Extract the [X, Y] coordinate from the center of the cell holding the provided text.  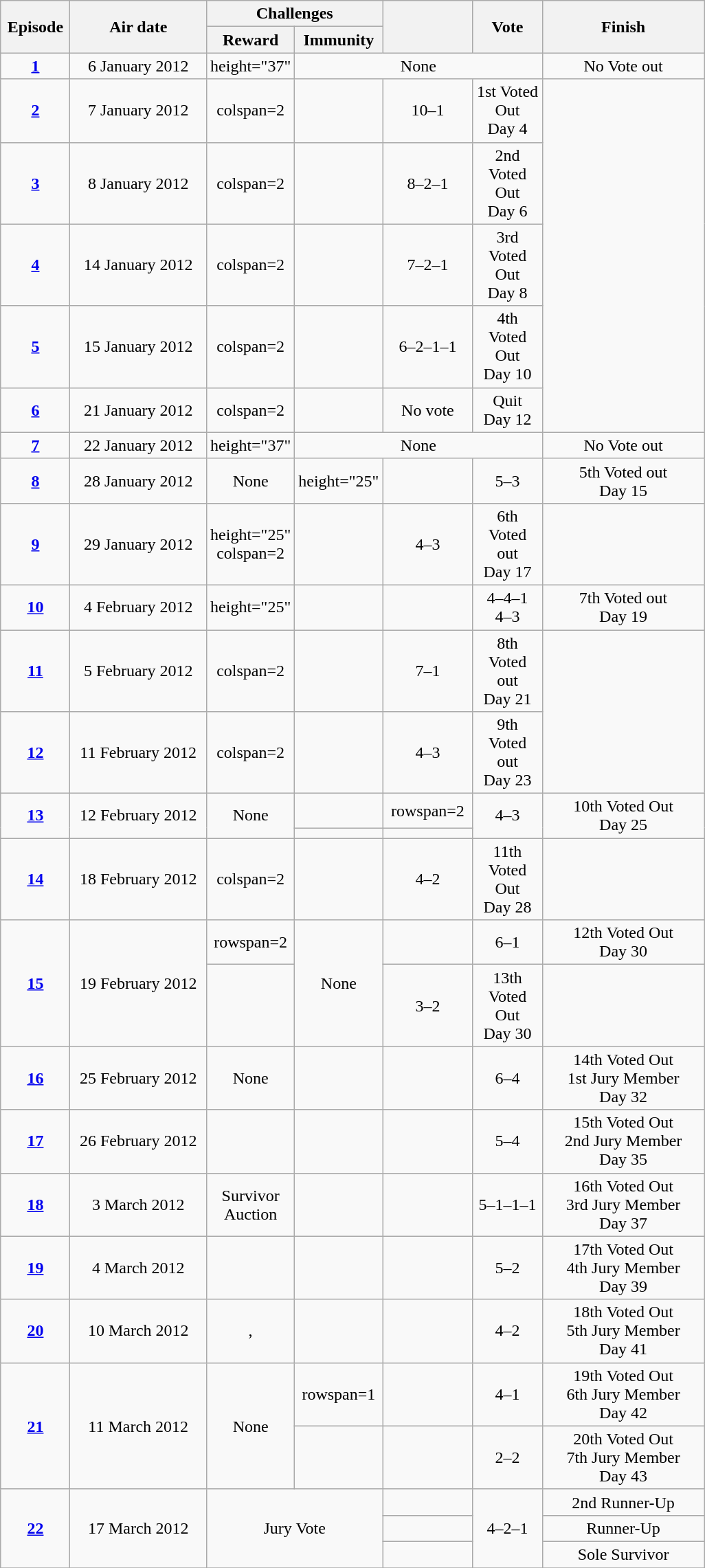
9 [36, 544]
12th Voted OutDay 30 [623, 943]
13 [36, 816]
No vote [427, 410]
3rd Voted OutDay 8 [507, 265]
17 March 2012 [139, 1528]
5–1–1–1 [507, 1205]
12 February 2012 [139, 816]
4–4–14–3 [507, 607]
8–2–1 [427, 183]
11 [36, 671]
18th Voted Out5th Jury Member Day 41 [623, 1331]
12 [36, 753]
4th Voted OutDay 10 [507, 346]
3 [36, 183]
5 [36, 346]
4 February 2012 [139, 607]
4–1 [507, 1394]
15 [36, 983]
Finish [623, 27]
10 March 2012 [139, 1331]
17 [36, 1141]
10th Voted OutDay 25 [623, 816]
19 [36, 1268]
8th Voted out Day 21 [507, 671]
4 [36, 265]
7 [36, 445]
rowspan=1 [339, 1394]
6–2–1–1 [427, 346]
11 February 2012 [139, 753]
19th Voted Out6th Jury Member Day 42 [623, 1394]
6–4 [507, 1078]
5th Voted out Day 15 [623, 481]
15th Voted Out2nd Jury Member Day 35 [623, 1141]
18 [36, 1205]
21 [36, 1426]
2–2 [507, 1457]
6–1 [507, 943]
4–2–1 [507, 1528]
22 January 2012 [139, 445]
16 [36, 1078]
3 March 2012 [139, 1205]
21 January 2012 [139, 410]
2 [36, 111]
18 February 2012 [139, 880]
7–1 [427, 671]
Air date [139, 27]
20th Voted Out7th Jury Member Day 43 [623, 1457]
5 February 2012 [139, 671]
8 [36, 481]
Reward [251, 40]
5–2 [507, 1268]
Vote [507, 27]
22 [36, 1528]
4 March 2012 [139, 1268]
7th Voted out Day 19 [623, 607]
6 [36, 410]
Immunity [339, 40]
15 January 2012 [139, 346]
Jury Vote [295, 1528]
2nd Voted OutDay 6 [507, 183]
13th Voted OutDay 30 [507, 1006]
Survivor Auction [251, 1205]
1st Voted OutDay 4 [507, 111]
10 [36, 607]
14 [36, 880]
6 January 2012 [139, 66]
2nd Runner-Up [623, 1502]
17th Voted Out4th Jury Member Day 39 [623, 1268]
8 January 2012 [139, 183]
Challenges [295, 14]
QuitDay 12 [507, 410]
7–2–1 [427, 265]
3–2 [427, 1006]
6th Voted out Day 17 [507, 544]
28 January 2012 [139, 481]
20 [36, 1331]
16th Voted Out3rd Jury Member Day 37 [623, 1205]
10–1 [427, 111]
14th Voted Out1st Jury Member Day 32 [623, 1078]
25 February 2012 [139, 1078]
height="25" colspan=2 [251, 544]
11 March 2012 [139, 1426]
7 January 2012 [139, 111]
19 February 2012 [139, 983]
9th Voted out Day 23 [507, 753]
29 January 2012 [139, 544]
Sole Survivor [623, 1554]
, [251, 1331]
5–4 [507, 1141]
1 [36, 66]
Runner-Up [623, 1528]
5–3 [507, 481]
Episode [36, 27]
14 January 2012 [139, 265]
11th Voted OutDay 28 [507, 880]
26 February 2012 [139, 1141]
